Locate the cell with the specified text and output its (X, Y) center coordinate. 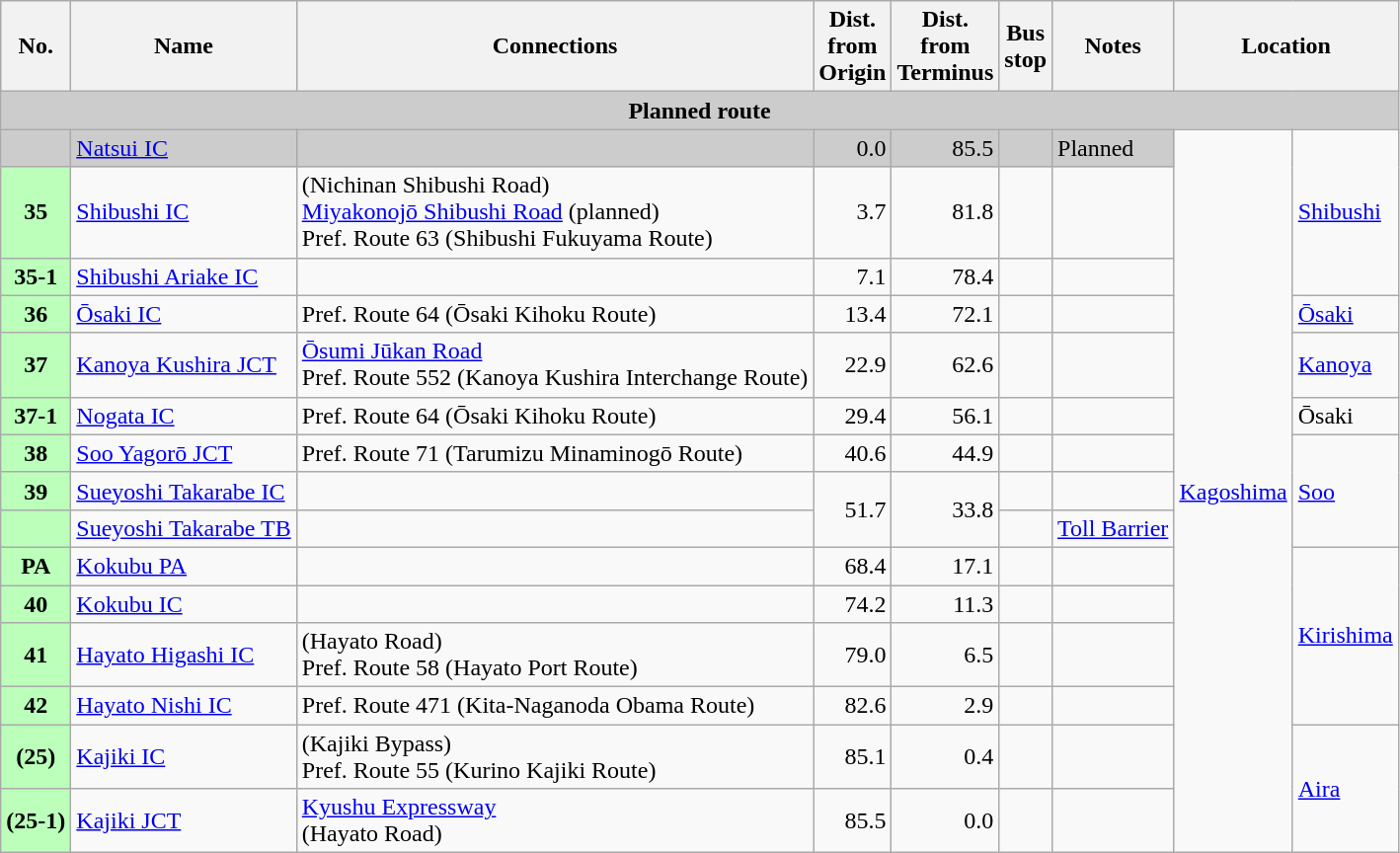
Planned (1114, 148)
Aira (1345, 789)
6.5 (946, 656)
Shibushi IC (184, 212)
38 (36, 453)
Natsui IC (184, 148)
62.6 (946, 365)
11.3 (946, 603)
Soo (1345, 491)
68.4 (853, 566)
Connections (555, 46)
37 (36, 365)
Shibushi Ariake IC (184, 276)
Sueyoshi Takarabe IC (184, 491)
Dist.fromTerminus (946, 46)
29.4 (853, 416)
36 (36, 314)
Shibushi (1345, 212)
Kokubu PA (184, 566)
40 (36, 603)
79.0 (853, 656)
Busstop (1026, 46)
Kajiki IC (184, 756)
42 (36, 706)
Hayato Higashi IC (184, 656)
PA (36, 566)
Sueyoshi Takarabe TB (184, 528)
(Hayato Road)Pref. Route 58 (Hayato Port Route) (555, 656)
Kanoya Kushira JCT (184, 365)
37-1 (36, 416)
82.6 (853, 706)
Kokubu IC (184, 603)
Ōsumi Jūkan RoadPref. Route 552 (Kanoya Kushira Interchange Route) (555, 365)
Hayato Nishi IC (184, 706)
Notes (1114, 46)
41 (36, 656)
33.8 (946, 509)
51.7 (853, 509)
Planned route (700, 111)
3.7 (853, 212)
35-1 (36, 276)
Soo Yagorō JCT (184, 453)
Kanoya (1345, 365)
(25) (36, 756)
85.1 (853, 756)
13.4 (853, 314)
39 (36, 491)
(25-1) (36, 821)
Nogata IC (184, 416)
Kyushu Expressway (Hayato Road) (555, 821)
7.1 (853, 276)
(Nichinan Shibushi Road)Miyakonojō Shibushi Road (planned)Pref. Route 63 (Shibushi Fukuyama Route) (555, 212)
Pref. Route 471 (Kita-Naganoda Obama Route) (555, 706)
(Kajiki Bypass)Pref. Route 55 (Kurino Kajiki Route) (555, 756)
40.6 (853, 453)
74.2 (853, 603)
No. (36, 46)
Name (184, 46)
0.4 (946, 756)
Toll Barrier (1114, 528)
Location (1285, 46)
Dist.fromOrigin (853, 46)
Kagoshima (1233, 492)
56.1 (946, 416)
78.4 (946, 276)
44.9 (946, 453)
35 (36, 212)
72.1 (946, 314)
2.9 (946, 706)
Kirishima (1345, 636)
Pref. Route 71 (Tarumizu Minaminogō Route) (555, 453)
Kajiki JCT (184, 821)
81.8 (946, 212)
Ōsaki IC (184, 314)
17.1 (946, 566)
22.9 (853, 365)
